Locate the cell with the specified text and output its (x, y) center coordinate. 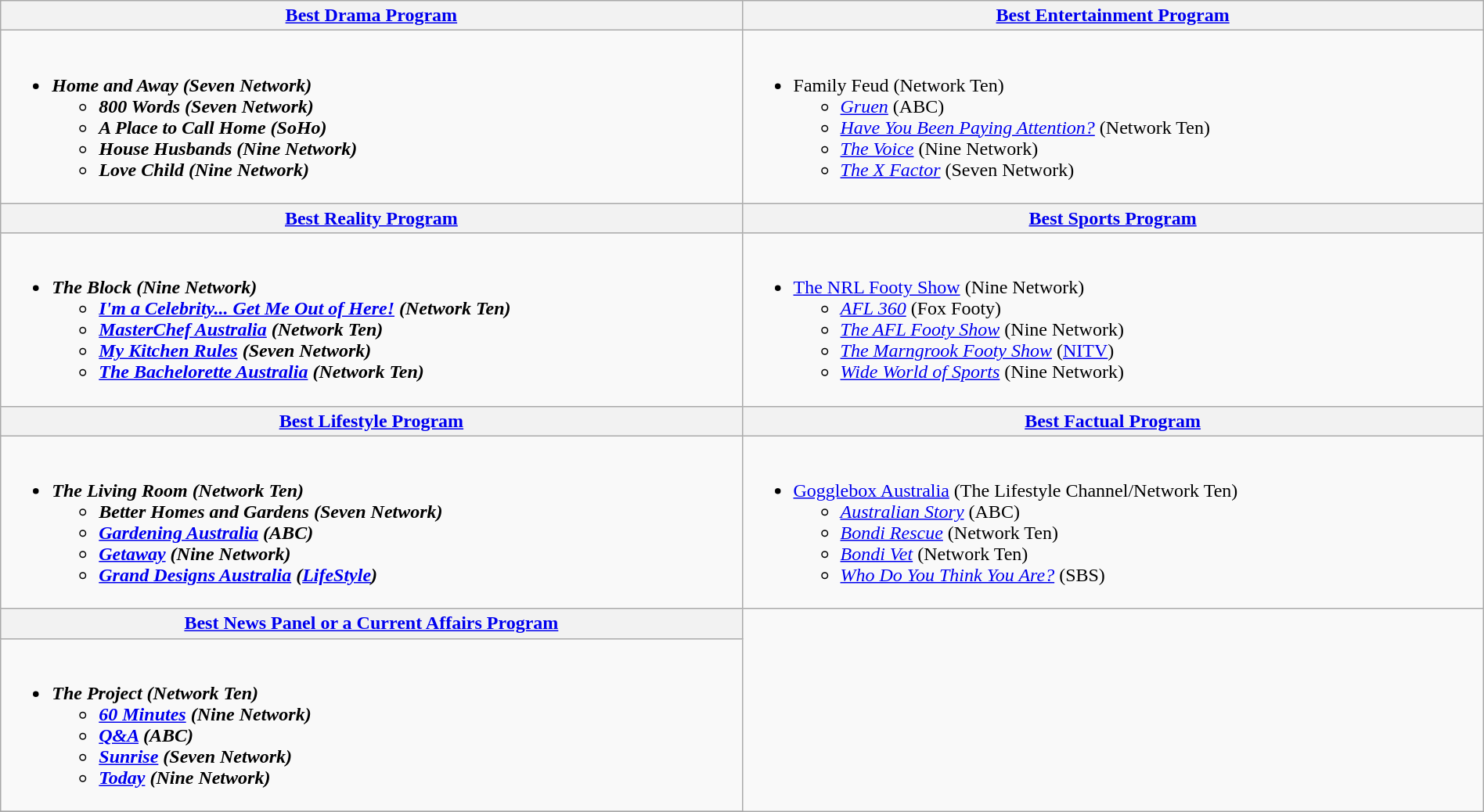
Best Lifestyle Program (371, 421)
Best Sports Program (1113, 218)
Best News Panel or a Current Affairs Program (371, 623)
Best Reality Program (371, 218)
Best Drama Program (371, 16)
Family Feud (Network Ten)Gruen (ABC)Have You Been Paying Attention? (Network Ten)The Voice (Nine Network)The X Factor (Seven Network) (1113, 117)
The Project (Network Ten)60 Minutes (Nine Network)Q&A (ABC)Sunrise (Seven Network)Today (Nine Network) (371, 724)
Home and Away (Seven Network)800 Words (Seven Network)A Place to Call Home (SoHo)House Husbands (Nine Network)Love Child (Nine Network) (371, 117)
Best Factual Program (1113, 421)
Best Entertainment Program (1113, 16)
